For the text-containing cell, return its midpoint in [x, y] coordinate format. 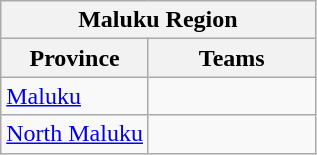
Maluku Region [158, 20]
Maluku [75, 96]
Province [75, 58]
North Maluku [75, 134]
Teams [232, 58]
